Capture the cell that displays the provided text and extract its [X, Y] central coordinate. 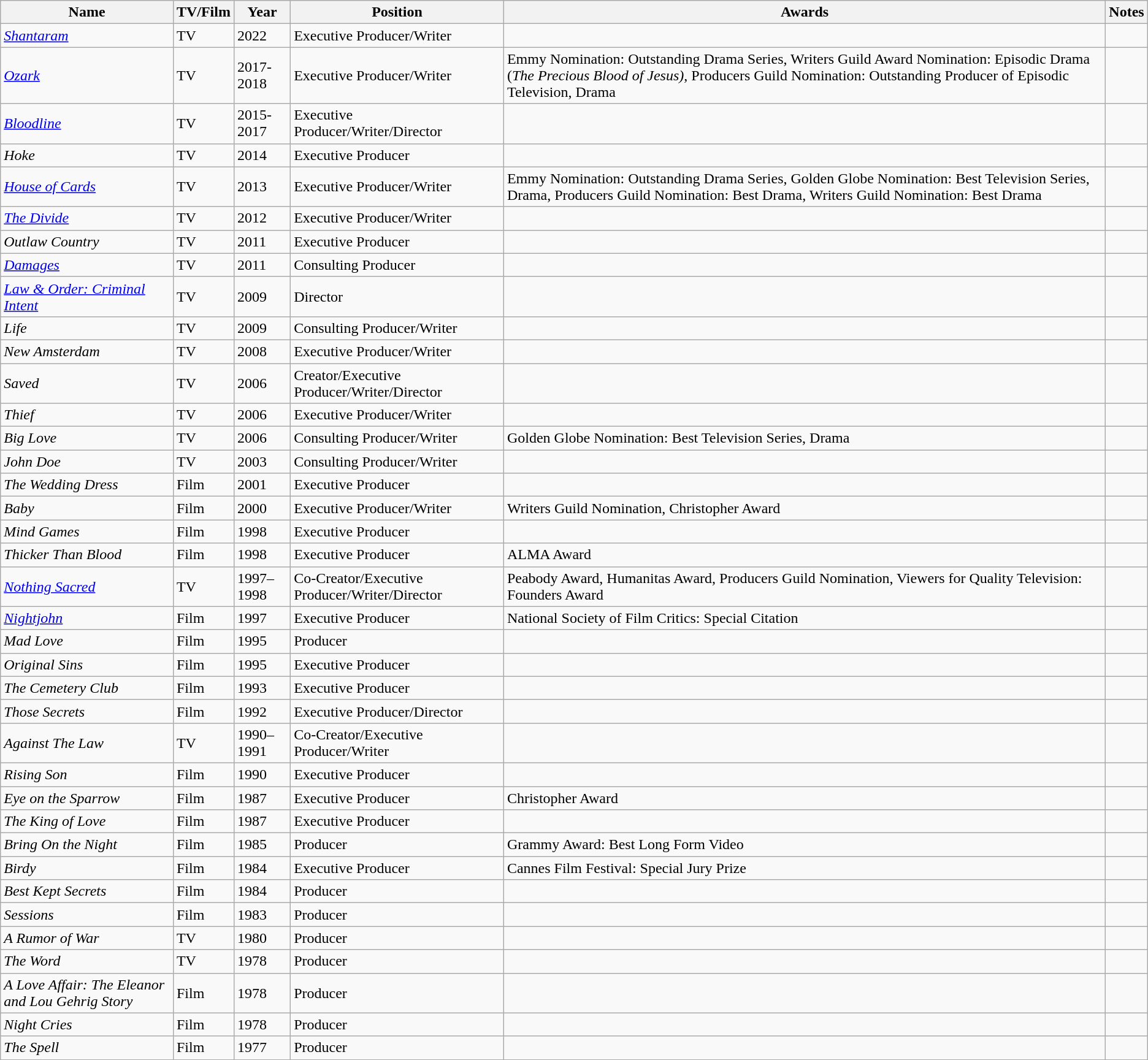
Night Cries [87, 1024]
1992 [262, 711]
1997–1998 [262, 586]
Those Secrets [87, 711]
Damages [87, 265]
Mad Love [87, 641]
Co-Creator/Executive Producer/Writer/Director [397, 586]
Outlaw Country [87, 242]
A Love Affair: The Eleanor and Lou Gehrig Story [87, 993]
ALMA Award [805, 555]
Thief [87, 415]
Position [397, 12]
Rising Son [87, 774]
2000 [262, 508]
Shantaram [87, 36]
Big Love [87, 438]
2022 [262, 36]
Sessions [87, 915]
Eye on the Sparrow [87, 798]
John Doe [87, 462]
1985 [262, 845]
New Amsterdam [87, 351]
Year [262, 12]
2013 [262, 186]
Nothing Sacred [87, 586]
Cannes Film Festival: Special Jury Prize [805, 868]
2017-2018 [262, 75]
Consulting Producer [397, 265]
Against The Law [87, 743]
The Spell [87, 1048]
1980 [262, 938]
Bloodline [87, 124]
The Cemetery Club [87, 688]
Birdy [87, 868]
Bring On the Night [87, 845]
Thicker Than Blood [87, 555]
The Word [87, 961]
1983 [262, 915]
The Wedding Dress [87, 485]
Grammy Award: Best Long Form Video [805, 845]
A Rumor of War [87, 938]
Director [397, 297]
Notes [1127, 12]
1993 [262, 688]
Executive Producer/Director [397, 711]
Christopher Award [805, 798]
The King of Love [87, 822]
Creator/Executive Producer/Writer/Director [397, 383]
Best Kept Secrets [87, 891]
Awards [805, 12]
Law & Order: Criminal Intent [87, 297]
The Divide [87, 218]
Golden Globe Nomination: Best Television Series, Drama [805, 438]
Writers Guild Nomination, Christopher Award [805, 508]
1977 [262, 1048]
TV/Film [204, 12]
Life [87, 328]
Peabody Award, Humanitas Award, Producers Guild Nomination, Viewers for Quality Television: Founders Award [805, 586]
Original Sins [87, 665]
Hoke [87, 155]
1990–1991 [262, 743]
2008 [262, 351]
2012 [262, 218]
Executive Producer/Writer/Director [397, 124]
Mind Games [87, 532]
2015-2017 [262, 124]
Name [87, 12]
Baby [87, 508]
Nightjohn [87, 618]
1990 [262, 774]
Co-Creator/Executive Producer/Writer [397, 743]
House of Cards [87, 186]
2014 [262, 155]
1997 [262, 618]
National Society of Film Critics: Special Citation [805, 618]
Ozark [87, 75]
Saved [87, 383]
2003 [262, 462]
2001 [262, 485]
